Return the [X, Y] coordinate for the center point of the cell that contains the specified text.  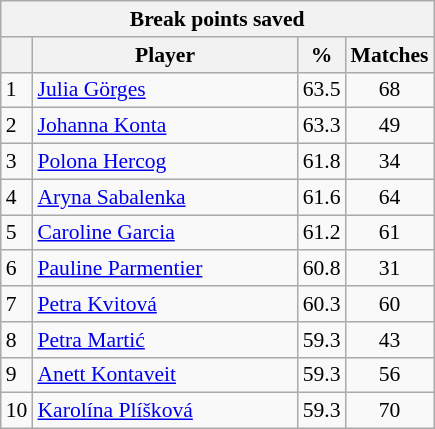
Pauline Parmentier [164, 269]
43 [389, 340]
Johanna Konta [164, 126]
60.3 [322, 304]
34 [389, 162]
9 [17, 375]
60 [389, 304]
60.8 [322, 269]
61.2 [322, 233]
8 [17, 340]
Polona Hercog [164, 162]
Break points saved [218, 19]
4 [17, 197]
Matches [389, 55]
10 [17, 411]
3 [17, 162]
Aryna Sabalenka [164, 197]
68 [389, 90]
49 [389, 126]
1 [17, 90]
% [322, 55]
6 [17, 269]
61.6 [322, 197]
Julia Görges [164, 90]
Petra Kvitová [164, 304]
Karolína Plíšková [164, 411]
63.5 [322, 90]
Player [164, 55]
63.3 [322, 126]
56 [389, 375]
2 [17, 126]
61 [389, 233]
Petra Martić [164, 340]
70 [389, 411]
Caroline Garcia [164, 233]
7 [17, 304]
61.8 [322, 162]
5 [17, 233]
31 [389, 269]
64 [389, 197]
Anett Kontaveit [164, 375]
